Pinpoint the cell where the given text exists, returning its (X, Y) midpoint coordinate. 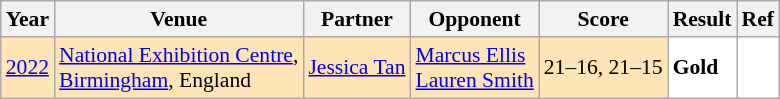
Opponent (475, 19)
Jessica Tan (356, 68)
National Exhibition Centre,Birmingham, England (178, 68)
Venue (178, 19)
Result (702, 19)
Year (28, 19)
21–16, 21–15 (604, 68)
2022 (28, 68)
Ref (758, 19)
Partner (356, 19)
Score (604, 19)
Marcus Ellis Lauren Smith (475, 68)
Gold (702, 68)
